From the cell containing the given text, extract its center point as (x, y) coordinate. 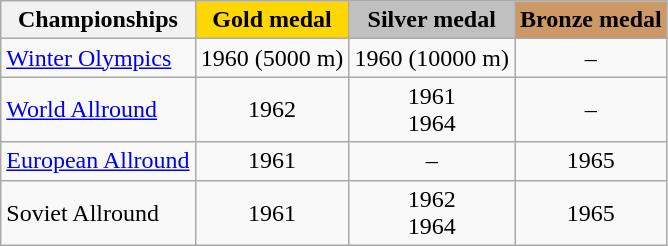
1961 1964 (432, 110)
Silver medal (432, 20)
1962 (272, 110)
Championships (98, 20)
1960 (5000 m) (272, 58)
Bronze medal (592, 20)
Soviet Allround (98, 212)
Winter Olympics (98, 58)
European Allround (98, 161)
1962 1964 (432, 212)
Gold medal (272, 20)
World Allround (98, 110)
1960 (10000 m) (432, 58)
